Pinpoint the cell where the given text exists, returning its [x, y] midpoint coordinate. 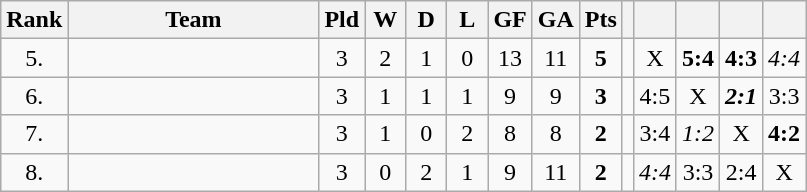
5. [34, 58]
Rank [34, 20]
L [468, 20]
W [386, 20]
Pld [342, 20]
5:4 [698, 58]
4:2 [784, 134]
6. [34, 96]
GF [510, 20]
1:2 [698, 134]
4:3 [742, 58]
3:4 [654, 134]
5 [600, 58]
D [426, 20]
Pts [600, 20]
GA [556, 20]
Team [194, 20]
7. [34, 134]
2:1 [742, 96]
13 [510, 58]
2:4 [742, 172]
4:5 [654, 96]
8. [34, 172]
